Determine the [X, Y] coordinate at the center of the cell enclosing the given text.  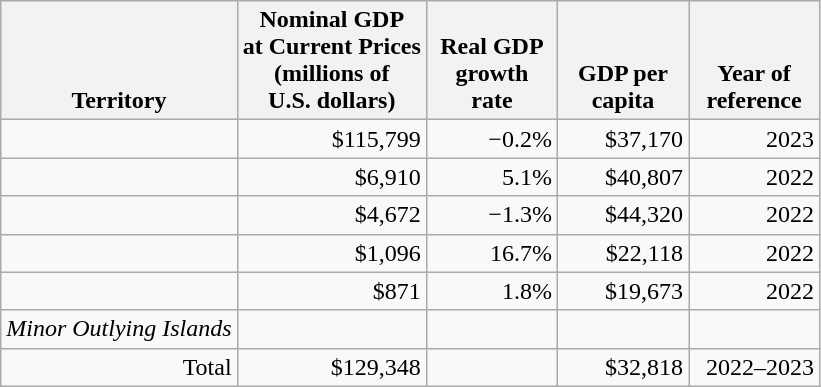
$19,673 [622, 291]
Total [119, 367]
$1,096 [332, 253]
2022–2023 [754, 367]
5.1% [492, 177]
2023 [754, 139]
Real GDP growth rate [492, 60]
$44,320 [622, 215]
16.7% [492, 253]
$40,807 [622, 177]
−1.3% [492, 215]
$129,348 [332, 367]
$115,799 [332, 139]
Nominal GDPat Current Prices(millions ofU.S. dollars) [332, 60]
Territory [119, 60]
Year of reference [754, 60]
$4,672 [332, 215]
1.8% [492, 291]
$871 [332, 291]
$37,170 [622, 139]
$6,910 [332, 177]
GDP per capita [622, 60]
$22,118 [622, 253]
$32,818 [622, 367]
−0.2% [492, 139]
Minor Outlying Islands [119, 329]
